For the text-containing cell, return its midpoint in [x, y] coordinate format. 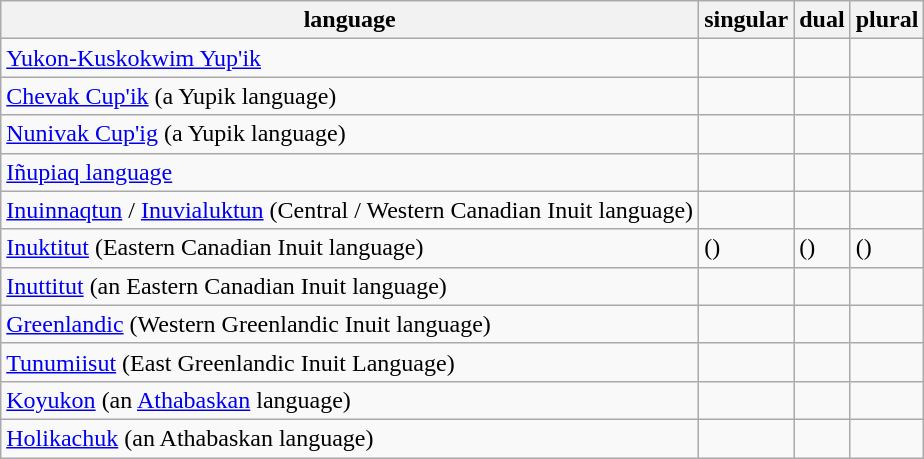
Inuktitut (Eastern Canadian Inuit language) [350, 248]
singular [746, 20]
Inuttitut (an Eastern Canadian Inuit language) [350, 286]
Inuinnaqtun / Inuvialuktun (Central / Western Canadian Inuit language) [350, 210]
dual [822, 20]
Koyukon (an Athabaskan language) [350, 400]
Iñupiaq language [350, 172]
Tunumiisut (East Greenlandic Inuit Language) [350, 362]
Greenlandic (Western Greenlandic Inuit language) [350, 324]
plural [887, 20]
Chevak Cup'ik (a Yupik language) [350, 96]
Nunivak Cup'ig (a Yupik language) [350, 134]
Yukon-Kuskokwim Yup'ik [350, 58]
language [350, 20]
Holikachuk (an Athabaskan language) [350, 438]
